Search for the cell housing the specified text and yield its [x, y] center coordinate. 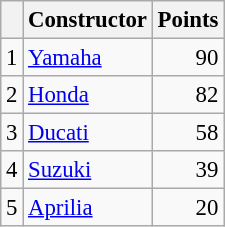
Yamaha [88, 58]
3 [12, 133]
Aprilia [88, 208]
4 [12, 170]
82 [188, 95]
20 [188, 208]
Constructor [88, 20]
Ducati [88, 133]
58 [188, 133]
2 [12, 95]
90 [188, 58]
Suzuki [88, 170]
39 [188, 170]
Honda [88, 95]
1 [12, 58]
Points [188, 20]
5 [12, 208]
